Find where the given text appears and provide that cell's center as [X, Y] coordinate. 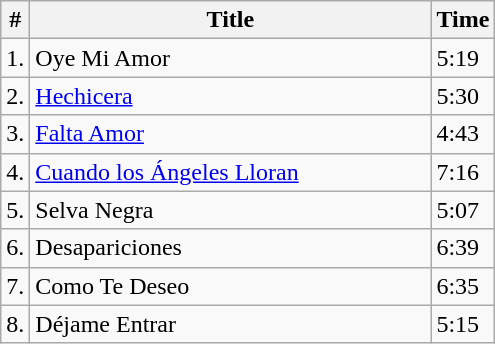
Selva Negra [230, 210]
5:07 [463, 210]
Title [230, 20]
Desapariciones [230, 248]
5:15 [463, 324]
Hechicera [230, 96]
4:43 [463, 134]
8. [16, 324]
3. [16, 134]
Cuando los Ángeles Lloran [230, 172]
5:30 [463, 96]
5:19 [463, 58]
6:35 [463, 286]
7. [16, 286]
7:16 [463, 172]
Falta Amor [230, 134]
Time [463, 20]
5. [16, 210]
Déjame Entrar [230, 324]
# [16, 20]
4. [16, 172]
6:39 [463, 248]
1. [16, 58]
6. [16, 248]
Como Te Deseo [230, 286]
2. [16, 96]
Oye Mi Amor [230, 58]
